From the cell containing the given text, extract its center point as (x, y) coordinate. 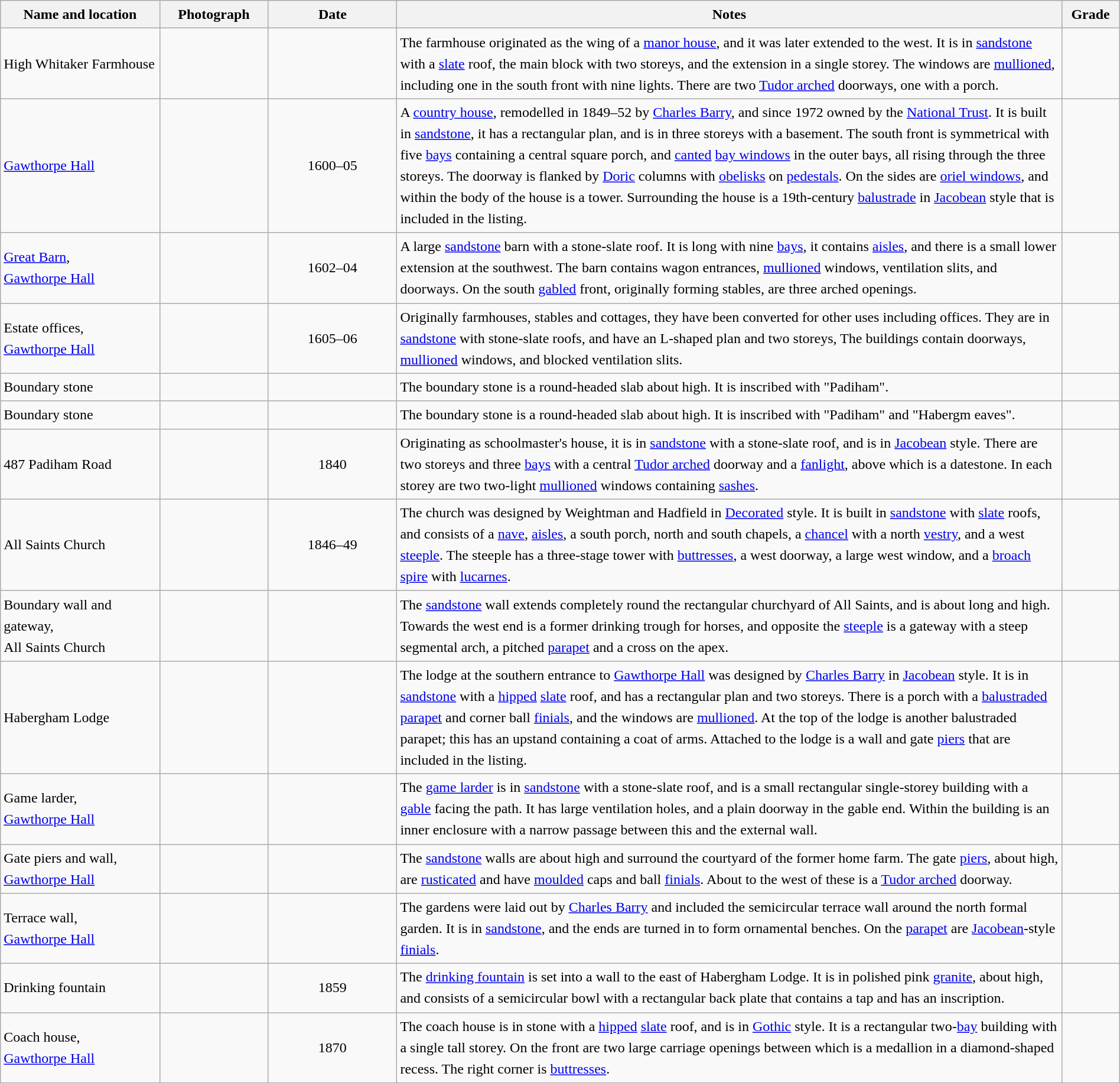
1840 (333, 464)
1846–49 (333, 544)
Terrace wall,Gawthorpe Hall (80, 928)
All Saints Church (80, 544)
Coach house,Gawthorpe Hall (80, 1048)
Great Barn,Gawthorpe Hall (80, 268)
Gate piers and wall,Gawthorpe Hall (80, 869)
1870 (333, 1048)
Date (333, 14)
Grade (1090, 14)
487 Padiham Road (80, 464)
Name and location (80, 14)
Habergham Lodge (80, 717)
Photograph (214, 14)
Drinking fountain (80, 989)
1859 (333, 989)
1605–06 (333, 338)
The boundary stone is a round-headed slab about high. It is inscribed with "Padiham" and "Habergm eaves". (729, 415)
Notes (729, 14)
1600–05 (333, 165)
Game larder,Gawthorpe Hall (80, 809)
Estate offices,Gawthorpe Hall (80, 338)
Boundary wall and gateway,All Saints Church (80, 626)
1602–04 (333, 268)
High Whitaker Farmhouse (80, 64)
The boundary stone is a round-headed slab about high. It is inscribed with "Padiham". (729, 387)
Gawthorpe Hall (80, 165)
